From the cell containing the given text, extract its center point as (X, Y) coordinate. 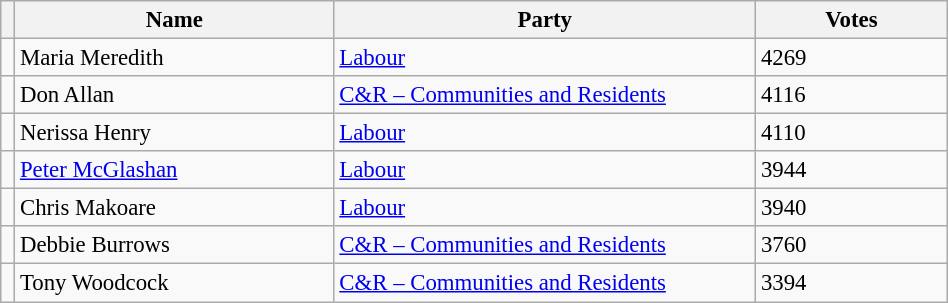
Name (174, 20)
3944 (852, 170)
3760 (852, 245)
Votes (852, 20)
Maria Meredith (174, 58)
3394 (852, 283)
4269 (852, 58)
Chris Makoare (174, 208)
4110 (852, 133)
Nerissa Henry (174, 133)
4116 (852, 95)
Party (545, 20)
Debbie Burrows (174, 245)
Tony Woodcock (174, 283)
Don Allan (174, 95)
Peter McGlashan (174, 170)
3940 (852, 208)
